Locate the cell with the specified text and output its (x, y) center coordinate. 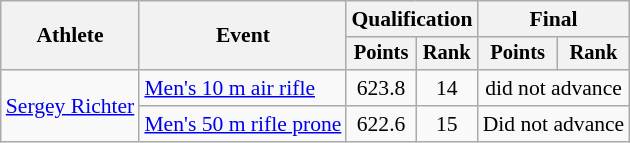
15 (447, 124)
623.8 (380, 88)
622.6 (380, 124)
Qualification (412, 19)
did not advance (554, 88)
Sergey Richter (70, 106)
Men's 50 m rifle prone (242, 124)
Event (242, 36)
Men's 10 m air rifle (242, 88)
Did not advance (554, 124)
Athlete (70, 36)
14 (447, 88)
Final (554, 19)
